Return the (X, Y) coordinate for the center point of the cell that contains the specified text.  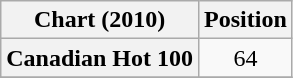
Canadian Hot 100 (100, 58)
64 (246, 58)
Chart (2010) (100, 20)
Position (246, 20)
